For the text-containing cell, return its midpoint in [x, y] coordinate format. 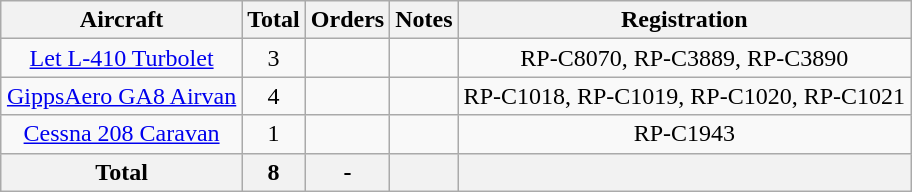
Registration [684, 20]
- [347, 172]
GippsAero GA8 Airvan [121, 96]
RP-C1018, RP-C1019, RP-C1020, RP-C1021 [684, 96]
Let L-410 Turbolet [121, 58]
Orders [347, 20]
RP-C1943 [684, 134]
Notes [424, 20]
RP-C8070, RP-C3889, RP-C3890 [684, 58]
3 [274, 58]
4 [274, 96]
8 [274, 172]
1 [274, 134]
Aircraft [121, 20]
Cessna 208 Caravan [121, 134]
